Scan for the cell matching the given text and deliver its (X, Y) coordinate at center. 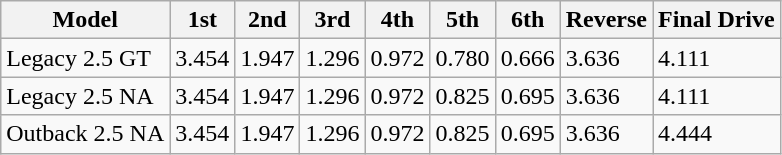
Legacy 2.5 GT (86, 58)
4th (398, 20)
Final Drive (716, 20)
3rd (332, 20)
4.444 (716, 134)
Reverse (606, 20)
2nd (268, 20)
5th (462, 20)
0.780 (462, 58)
1st (202, 20)
6th (528, 20)
Outback 2.5 NA (86, 134)
Legacy 2.5 NA (86, 96)
0.666 (528, 58)
Model (86, 20)
